Return (X, Y) of the center of cell containing provided text 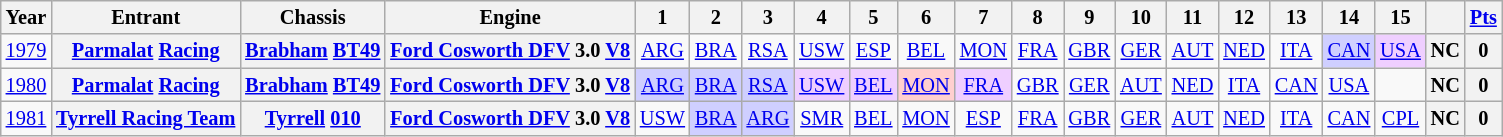
14 (1350, 17)
11 (1193, 17)
Engine (510, 17)
9 (1090, 17)
SMR (822, 118)
1979 (26, 51)
12 (1244, 17)
Pts (1484, 17)
4 (822, 17)
5 (873, 17)
7 (984, 17)
Tyrrell Racing Team (146, 118)
6 (926, 17)
CPL (1400, 118)
Tyrrell 010 (312, 118)
15 (1400, 17)
1 (662, 17)
3 (768, 17)
10 (1141, 17)
Chassis (312, 17)
1981 (26, 118)
1980 (26, 85)
13 (1296, 17)
2 (716, 17)
Entrant (146, 17)
8 (1038, 17)
Year (26, 17)
